From the cell containing the given text, extract its center point as [x, y] coordinate. 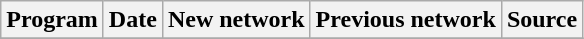
Date [132, 20]
New network [236, 20]
Program [52, 20]
Source [542, 20]
Previous network [406, 20]
